Extract the (x, y) coordinate from the center of the cell holding the provided text.  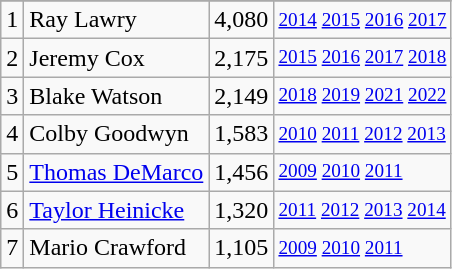
Colby Goodwyn (116, 134)
Mario Crawford (116, 248)
1,583 (242, 134)
Blake Watson (116, 96)
1 (12, 20)
2011 2012 2013 2014 (362, 210)
Thomas DeMarco (116, 172)
Ray Lawry (116, 20)
2014 2015 2016 2017 (362, 20)
1,456 (242, 172)
2,149 (242, 96)
2015 2016 2017 2018 (362, 58)
2010 2011 2012 2013 (362, 134)
6 (12, 210)
Taylor Heinicke (116, 210)
1,320 (242, 210)
5 (12, 172)
1,105 (242, 248)
Jeremy Cox (116, 58)
2018 2019 2021 2022 (362, 96)
2 (12, 58)
4 (12, 134)
3 (12, 96)
4,080 (242, 20)
2,175 (242, 58)
7 (12, 248)
